Pinpoint the cell where the given text exists, returning its (X, Y) midpoint coordinate. 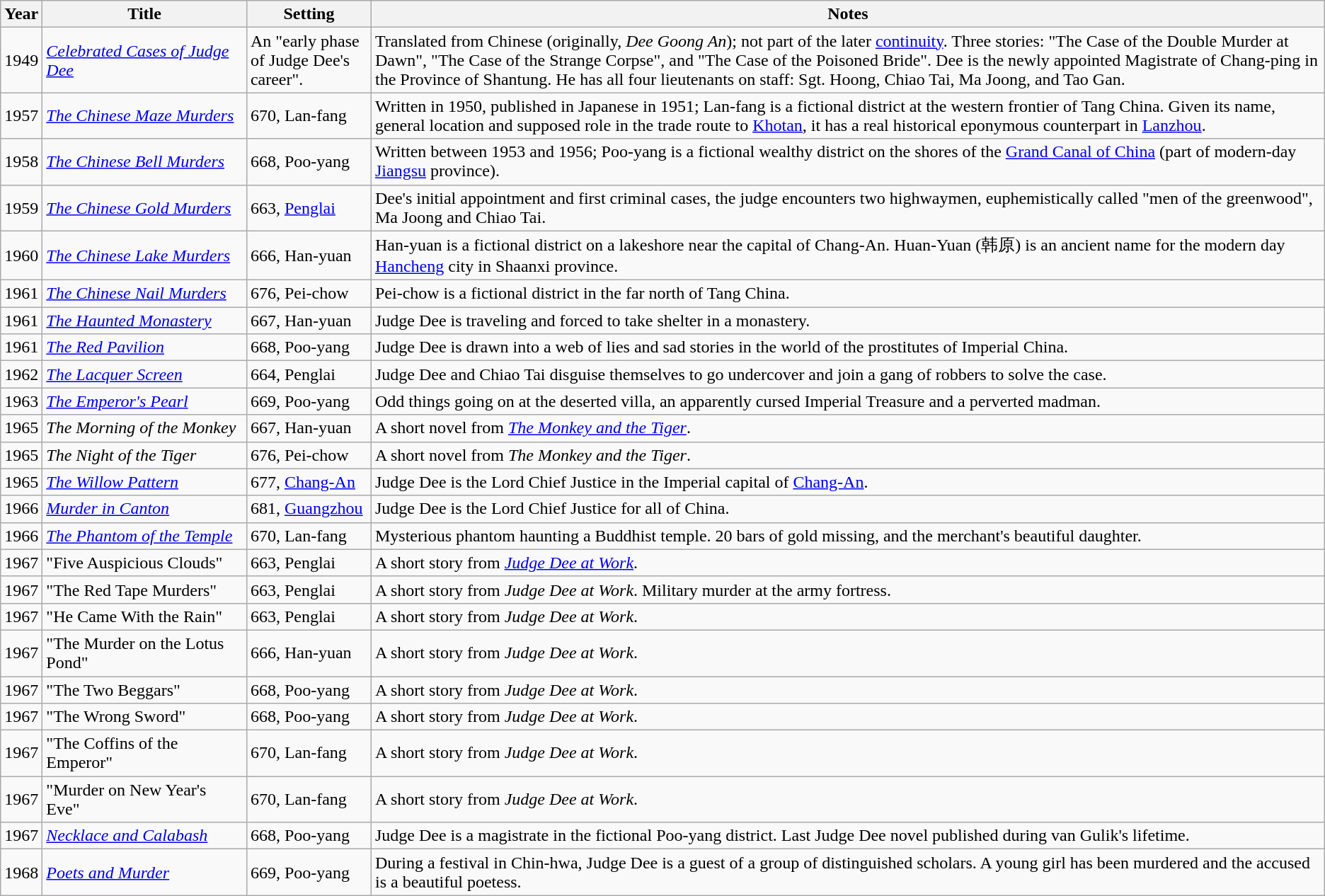
Title (144, 14)
1959 (21, 208)
1957 (21, 116)
664, Penglai (309, 374)
Judge Dee is the Lord Chief Justice in the Imperial capital of Chang-An. (848, 482)
Mysterious phantom haunting a Buddhist temple. 20 bars of gold missing, and the merchant's beautiful daughter. (848, 536)
The Chinese Nail Murders (144, 294)
681, Guangzhou (309, 509)
The Chinese Lake Murders (144, 255)
Murder in Canton (144, 509)
A short story from Judge Dee at Work. Military murder at the army fortress. (848, 590)
Pei-chow is a fictional district in the far north of Tang China. (848, 294)
The Willow Pattern (144, 482)
The Chinese Maze Murders (144, 116)
"He Came With the Rain" (144, 616)
677, Chang-An (309, 482)
Setting (309, 14)
Judge Dee is drawn into a web of lies and sad stories in the world of the prostitutes of Imperial China. (848, 348)
1960 (21, 255)
"The Two Beggars" (144, 690)
1962 (21, 374)
The Morning of the Monkey (144, 428)
Judge Dee is a magistrate in the fictional Poo-yang district. Last Judge Dee novel published during van Gulik's lifetime. (848, 836)
"The Wrong Sword" (144, 717)
Necklace and Calabash (144, 836)
Year (21, 14)
The Chinese Gold Murders (144, 208)
The Emperor's Pearl (144, 401)
An "early phase of Judge Dee's career". (309, 60)
1958 (21, 161)
"Murder on New Year's Eve" (144, 800)
The Phantom of the Temple (144, 536)
Odd things going on at the deserted villa, an apparently cursed Imperial Treasure and a perverted madman. (848, 401)
Notes (848, 14)
1949 (21, 60)
Judge Dee and Chiao Tai disguise themselves to go undercover and join a gang of robbers to solve the case. (848, 374)
Judge Dee is the Lord Chief Justice for all of China. (848, 509)
Judge Dee is traveling and forced to take shelter in a monastery. (848, 321)
Celebrated Cases of Judge Dee (144, 60)
The Red Pavilion (144, 348)
1963 (21, 401)
The Night of the Tiger (144, 455)
Poets and Murder (144, 872)
"The Red Tape Murders" (144, 590)
1968 (21, 872)
"The Coffins of the Emperor" (144, 753)
"The Murder on the Lotus Pond" (144, 653)
The Lacquer Screen (144, 374)
The Chinese Bell Murders (144, 161)
The Haunted Monastery (144, 321)
"Five Auspicious Clouds" (144, 563)
